Determine the [X, Y] coordinate at the center of the cell enclosing the given text.  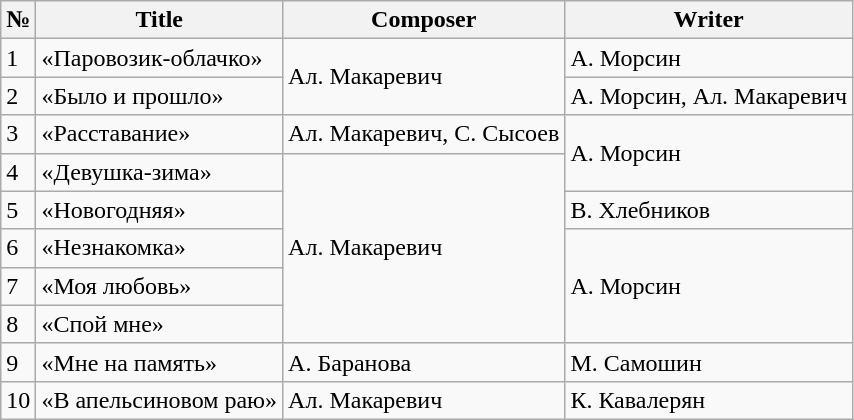
«Расставание» [160, 134]
Composer [424, 20]
10 [18, 400]
«В апельсиновом раю» [160, 400]
6 [18, 248]
5 [18, 210]
3 [18, 134]
№ [18, 20]
«Спой мне» [160, 324]
«Девушка-зима» [160, 172]
«Незнакомка» [160, 248]
В. Хлебников [709, 210]
«Новогодняя» [160, 210]
Ал. Макаревич, С. Сысоев [424, 134]
А. Морсин, Ал. Макаревич [709, 96]
4 [18, 172]
М. Самошин [709, 362]
2 [18, 96]
8 [18, 324]
9 [18, 362]
«Мне на память» [160, 362]
«Паровозик-облачко» [160, 58]
1 [18, 58]
А. Баранова [424, 362]
Title [160, 20]
Writer [709, 20]
«Было и прошло» [160, 96]
К. Кавалерян [709, 400]
«Моя любовь» [160, 286]
7 [18, 286]
